Pinpoint the cell where the given text exists, returning its [X, Y] midpoint coordinate. 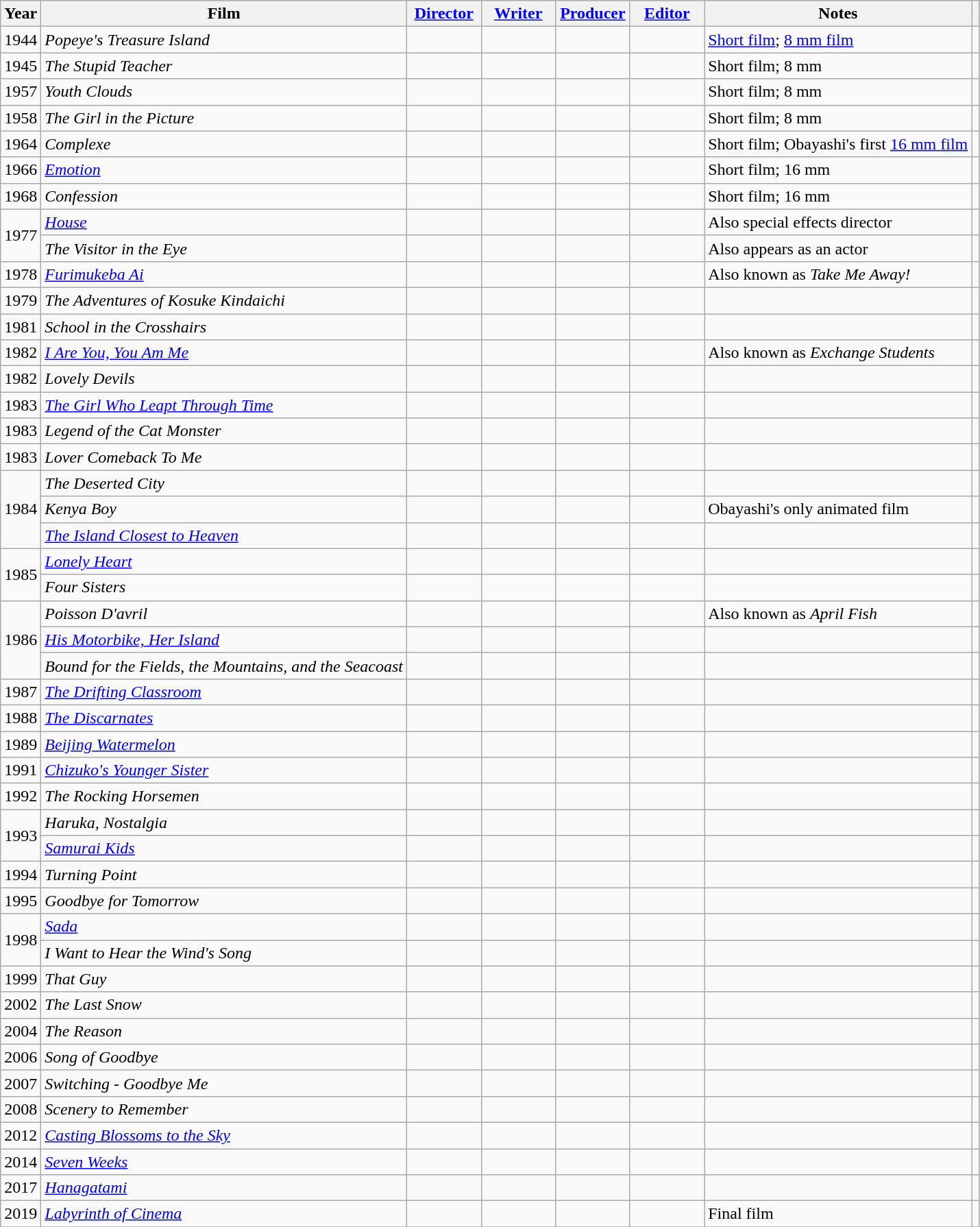
Legend of the Cat Monster [224, 431]
School in the Crosshairs [224, 327]
2007 [21, 1083]
Also known as Take Me Away! [838, 274]
Also appears as an actor [838, 248]
That Guy [224, 979]
Four Sisters [224, 587]
Goodbye for Tomorrow [224, 901]
Switching - Goodbye Me [224, 1083]
I Want to Hear the Wind's Song [224, 953]
Sada [224, 927]
Complexe [224, 144]
The Discarnates [224, 718]
Lovely Devils [224, 379]
The Adventures of Kosuke Kindaichi [224, 300]
Youth Clouds [224, 92]
1945 [21, 66]
2012 [21, 1135]
1991 [21, 770]
1964 [21, 144]
The Girl in the Picture [224, 118]
1993 [21, 836]
1966 [21, 170]
Beijing Watermelon [224, 744]
1958 [21, 118]
1978 [21, 274]
The Reason [224, 1031]
Song of Goodbye [224, 1057]
1985 [21, 574]
1988 [21, 718]
Lonely Heart [224, 561]
2017 [21, 1188]
Short film; 8 mm film [838, 40]
Lover Comeback To Me [224, 457]
Confession [224, 196]
1977 [21, 235]
1999 [21, 979]
The Island Closest to Heaven [224, 535]
Emotion [224, 170]
Poisson D'avril [224, 613]
The Stupid Teacher [224, 66]
1994 [21, 875]
House [224, 222]
Editor [667, 14]
The Girl Who Leapt Through Time [224, 405]
Also special effects director [838, 222]
Scenery to Remember [224, 1109]
1944 [21, 40]
Seven Weeks [224, 1162]
Producer [593, 14]
2019 [21, 1214]
The Rocking Horsemen [224, 797]
1968 [21, 196]
Final film [838, 1214]
1992 [21, 797]
The Visitor in the Eye [224, 248]
His Motorbike, Her Island [224, 640]
1989 [21, 744]
Notes [838, 14]
1995 [21, 901]
Labyrinth of Cinema [224, 1214]
Samurai Kids [224, 849]
Writer [518, 14]
Also known as Exchange Students [838, 353]
Year [21, 14]
The Drifting Classroom [224, 692]
Short film; Obayashi's first 16 mm film [838, 144]
Obayashi's only animated film [838, 509]
2014 [21, 1162]
The Deserted City [224, 483]
2004 [21, 1031]
I Are You, You Am Me [224, 353]
Furimukeba Ai [224, 274]
Haruka, Nostalgia [224, 823]
1957 [21, 92]
Chizuko's Younger Sister [224, 770]
Casting Blossoms to the Sky [224, 1135]
2008 [21, 1109]
Popeye's Treasure Island [224, 40]
1979 [21, 300]
The Last Snow [224, 1005]
1986 [21, 640]
Film [224, 14]
1981 [21, 327]
2006 [21, 1057]
Kenya Boy [224, 509]
2002 [21, 1005]
1987 [21, 692]
Hanagatami [224, 1188]
Director [444, 14]
Also known as April Fish [838, 613]
1998 [21, 940]
Turning Point [224, 875]
Bound for the Fields, the Mountains, and the Seacoast [224, 666]
1984 [21, 509]
